Return (X, Y) of the center of cell containing provided text 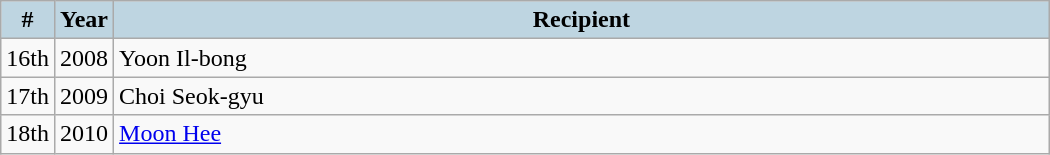
Year (84, 20)
2008 (84, 58)
2009 (84, 96)
Recipient (582, 20)
# (28, 20)
Moon Hee (582, 134)
18th (28, 134)
Yoon Il-bong (582, 58)
Choi Seok-gyu (582, 96)
17th (28, 96)
16th (28, 58)
2010 (84, 134)
